Output the (X, Y) coordinate of the center of the cell containing the given text.  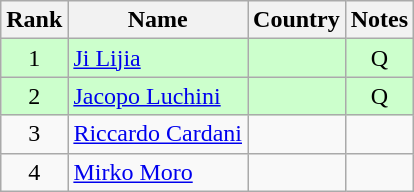
3 (34, 134)
Mirko Moro (158, 172)
Ji Lijia (158, 58)
1 (34, 58)
Country (297, 20)
2 (34, 96)
Riccardo Cardani (158, 134)
Rank (34, 20)
Jacopo Luchini (158, 96)
Notes (379, 20)
Name (158, 20)
4 (34, 172)
